Return (X, Y) of the center of cell containing provided text 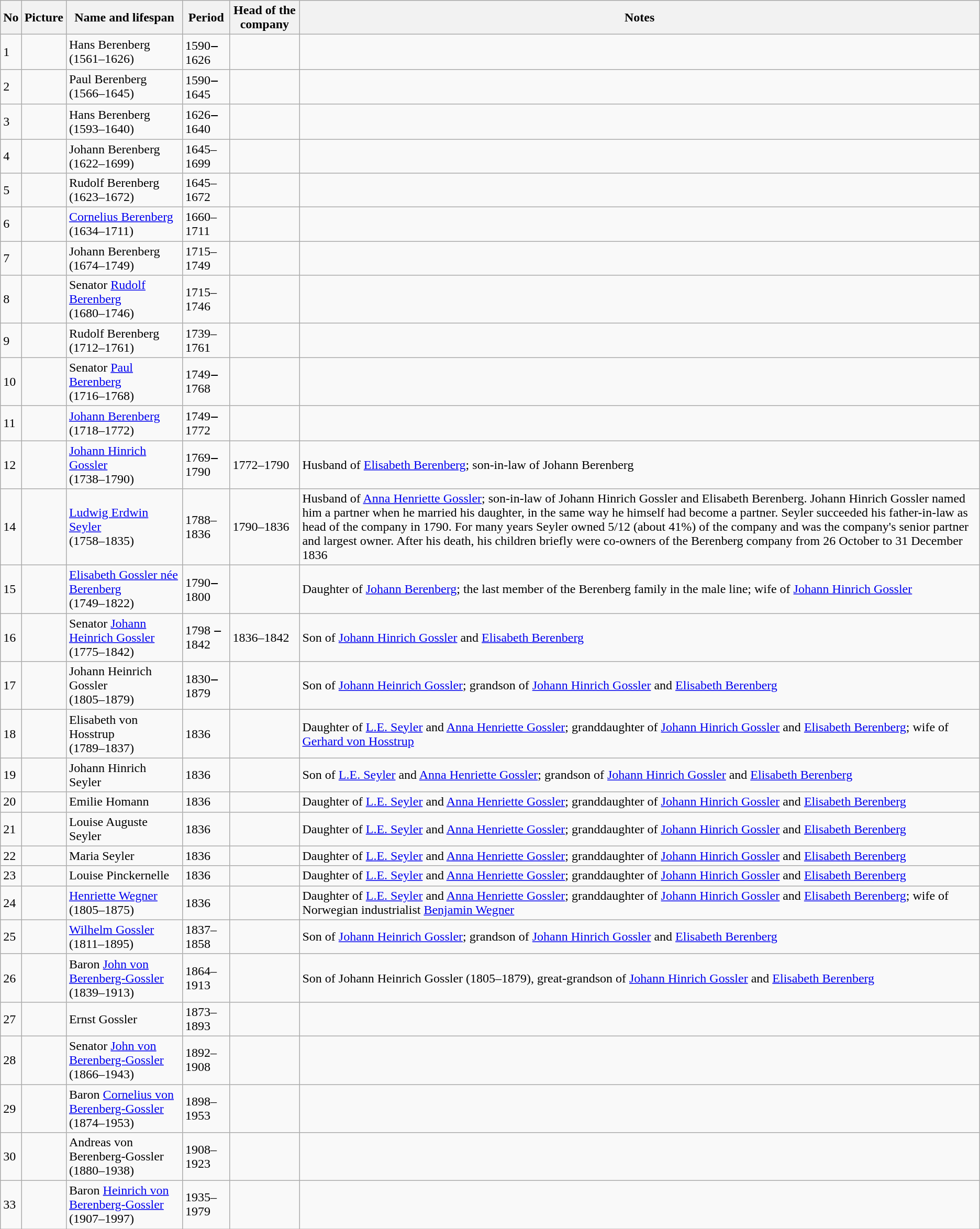
1790‒1800 (206, 589)
1892–1908 (206, 1060)
5 (11, 191)
1790–1836 (265, 527)
3 (11, 121)
1645–1672 (206, 191)
27 (11, 1019)
No (11, 18)
Period (206, 18)
Head of the company (265, 18)
Johann Hinrich Seyler (124, 775)
Senator Rudolf Berenberg (1680–1746) (124, 299)
Rudolf Berenberg (1623–1672) (124, 191)
Maria Seyler (124, 856)
Daughter of L.E. Seyler and Anna Henriette Gossler; granddaughter of Johann Hinrich Gossler and Elisabeth Berenberg; wife of Gerhard von Hosstrup (640, 734)
Daughter of Johann Berenberg; the last member of the Berenberg family in the male line; wife of Johann Hinrich Gossler (640, 589)
Johann Hinrich Gossler(1738–1790) (124, 465)
1935–1979 (206, 1205)
1769‒1790 (206, 465)
Cornelius Berenberg (1634–1711) (124, 224)
22 (11, 856)
1 (11, 52)
14 (11, 527)
19 (11, 775)
Emilie Homann (124, 802)
1873–1893 (206, 1019)
1590‒1645 (206, 87)
17 (11, 686)
20 (11, 802)
Rudolf Berenberg (1712–1761) (124, 340)
1660–1711 (206, 224)
Hans Berenberg(1561–1626) (124, 52)
Baron Heinrich von Berenberg-Gossler(1907–1997) (124, 1205)
Johann Heinrich Gossler(1805–1879) (124, 686)
1749‒1772 (206, 423)
Ludwig Erdwin Seyler (1758–1835) (124, 527)
Elisabeth von Hosstrup(1789–1837) (124, 734)
21 (11, 829)
1715–1746 (206, 299)
10 (11, 382)
1908–1923 (206, 1157)
7 (11, 259)
Son of L.E. Seyler and Anna Henriette Gossler; grandson of Johann Hinrich Gossler and Elisabeth Berenberg (640, 775)
1798 ‒1842 (206, 638)
1836–1842 (265, 638)
Senator Johann Heinrich Gossler (1775–1842) (124, 638)
2 (11, 87)
1749‒1768 (206, 382)
23 (11, 876)
Senator Paul Berenberg (1716–1768) (124, 382)
Son of Johann Heinrich Gossler (1805–1879), great-grandson of Johann Hinrich Gossler and Elisabeth Berenberg (640, 978)
Hans Berenberg (1593–1640) (124, 121)
1715–1749 (206, 259)
1864–1913 (206, 978)
Andreas von Berenberg-Gossler (1880–1938) (124, 1157)
Senator John von Berenberg-Gossler(1866–1943) (124, 1060)
26 (11, 978)
6 (11, 224)
28 (11, 1060)
1898–1953 (206, 1109)
Johann Berenberg(1622–1699) (124, 156)
Johann Berenberg(1674–1749) (124, 259)
Ernst Gossler (124, 1019)
29 (11, 1109)
Notes (640, 18)
Elisabeth Gossler née Berenberg (1749–1822) (124, 589)
Louise Auguste Seyler (124, 829)
30 (11, 1157)
Picture (44, 18)
1626‒1640 (206, 121)
11 (11, 423)
1772–1790 (265, 465)
Husband of Elisabeth Berenberg; son-in-law of Johann Berenberg (640, 465)
Louise Pinckernelle (124, 876)
Baron John von Berenberg-Gossler(1839–1913) (124, 978)
1837–1858 (206, 937)
Baron Cornelius von Berenberg-Gossler (1874–1953) (124, 1109)
1590‒1626 (206, 52)
33 (11, 1205)
15 (11, 589)
Johann Berenberg (1718–1772) (124, 423)
25 (11, 937)
24 (11, 902)
18 (11, 734)
12 (11, 465)
1739–1761 (206, 340)
Wilhelm Gossler(1811–1895) (124, 937)
1645–1699 (206, 156)
1830‒1879 (206, 686)
Henriette Wegner(1805–1875) (124, 902)
16 (11, 638)
Name and lifespan (124, 18)
Son of Johann Hinrich Gossler and Elisabeth Berenberg (640, 638)
Paul Berenberg (1566–1645) (124, 87)
8 (11, 299)
1788–1836 (206, 527)
4 (11, 156)
9 (11, 340)
